Identify which cell holds the provided text, then report its (X, Y) central coordinate. 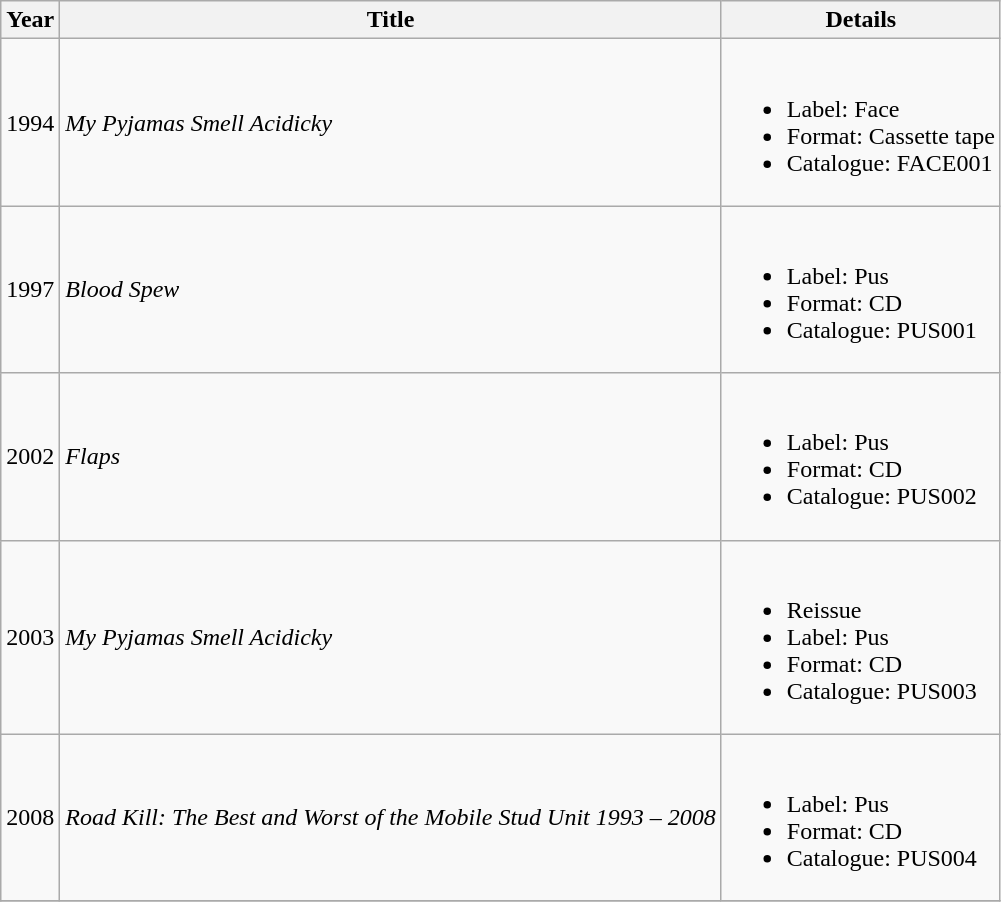
Title (391, 20)
Road Kill: The Best and Worst of the Mobile Stud Unit 1993 – 2008 (391, 818)
Label: PusFormat: CDCatalogue: PUS002 (860, 456)
2003 (30, 637)
ReissueLabel: PusFormat: CDCatalogue: PUS003 (860, 637)
2002 (30, 456)
Blood Spew (391, 290)
Label: PusFormat: CDCatalogue: PUS001 (860, 290)
Flaps (391, 456)
Label: PusFormat: CDCatalogue: PUS004 (860, 818)
Year (30, 20)
1994 (30, 122)
Details (860, 20)
2008 (30, 818)
1997 (30, 290)
Label: FaceFormat: Cassette tapeCatalogue: FACE001 (860, 122)
